Provide the (x, y) coordinate of the cell's center where the given text is located.  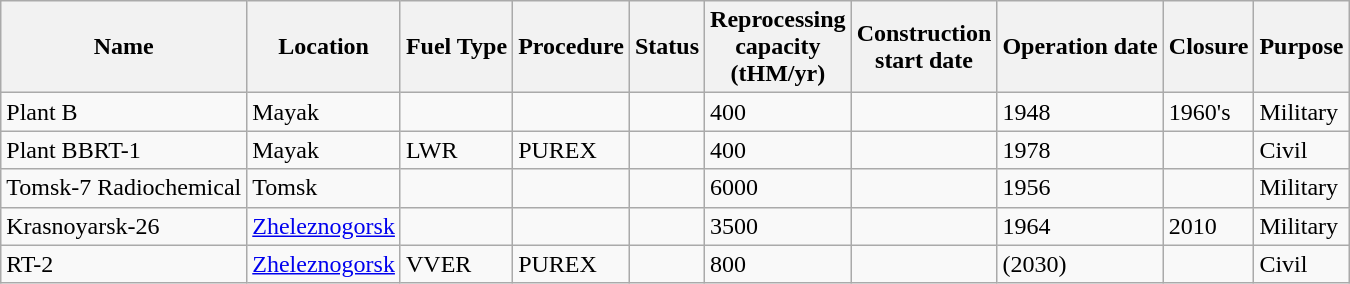
Operation date (1080, 47)
1978 (1080, 150)
Tomsk (324, 188)
LWR (456, 150)
(2030) (1080, 264)
1960's (1208, 112)
6000 (778, 188)
1948 (1080, 112)
Plant B (124, 112)
1964 (1080, 226)
Plant BBRT-1 (124, 150)
Reprocessingcapacity (tHM/yr) (778, 47)
VVER (456, 264)
3500 (778, 226)
2010 (1208, 226)
Procedure (572, 47)
Closure (1208, 47)
Purpose (1302, 47)
Constructionstart date (924, 47)
1956 (1080, 188)
Fuel Type (456, 47)
Location (324, 47)
RT-2 (124, 264)
Tomsk-7 Radiochemical (124, 188)
800 (778, 264)
Krasnoyarsk-26 (124, 226)
Name (124, 47)
Status (666, 47)
